Search for the cell housing the specified text and yield its (x, y) center coordinate. 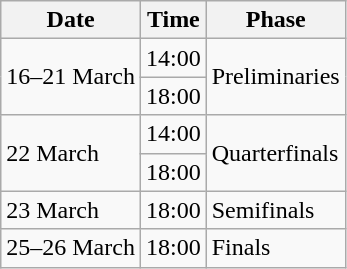
16–21 March (71, 77)
Phase (276, 20)
Quarterfinals (276, 153)
23 March (71, 210)
Time (173, 20)
Date (71, 20)
22 March (71, 153)
25–26 March (71, 248)
Finals (276, 248)
Semifinals (276, 210)
Preliminaries (276, 77)
